Detect which cell encompasses the target text, then output its [X, Y] center coordinate. 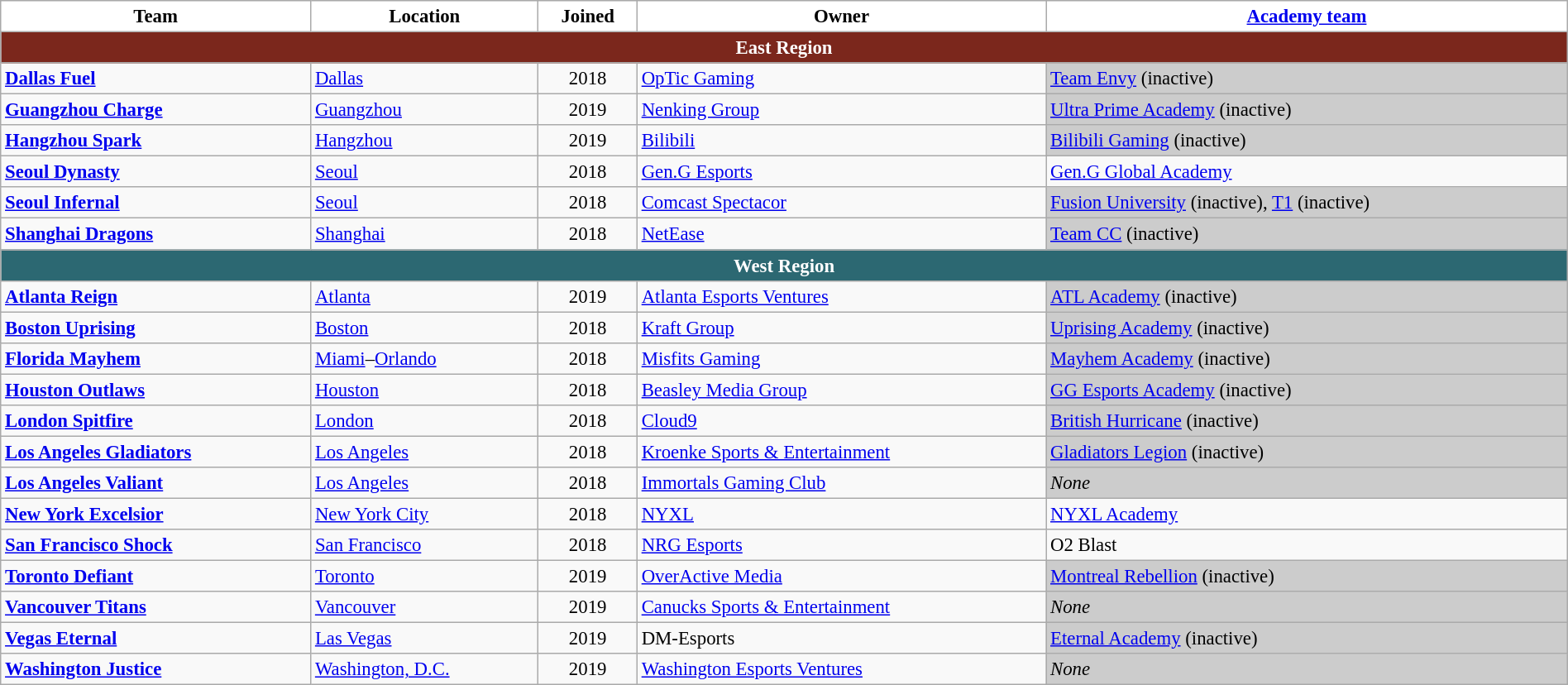
Academy team [1307, 17]
British Hurricane (inactive) [1307, 421]
Hangzhou Spark [155, 141]
NRG Esports [841, 545]
Guangzhou Charge [155, 110]
Dallas [425, 79]
San Francisco Shock [155, 545]
London [425, 421]
Los Angeles Valiant [155, 483]
Team [155, 17]
Team Envy (inactive) [1307, 79]
Bilibili [841, 141]
Toronto Defiant [155, 577]
New York Excelsior [155, 514]
DM-Esports [841, 639]
Mayhem Academy (inactive) [1307, 358]
San Francisco [425, 545]
Joined [587, 17]
Toronto [425, 577]
Comcast Spectacor [841, 203]
Cloud9 [841, 421]
Canucks Sports & Entertainment [841, 607]
Beasley Media Group [841, 390]
Shanghai Dragons [155, 234]
Fusion University (inactive), T1 (inactive) [1307, 203]
Uprising Academy (inactive) [1307, 328]
NYXL [841, 514]
New York City [425, 514]
East Region [784, 48]
Location [425, 17]
London Spitfire [155, 421]
O2 Blast [1307, 545]
Kraft Group [841, 328]
Ultra Prime Academy (inactive) [1307, 110]
Houston Outlaws [155, 390]
Owner [841, 17]
Houston [425, 390]
NYXL Academy [1307, 514]
West Region [784, 266]
Montreal Rebellion (inactive) [1307, 577]
Boston Uprising [155, 328]
Las Vegas [425, 639]
Miami–Orlando [425, 358]
ATL Academy (inactive) [1307, 296]
Nenking Group [841, 110]
Gen.G Esports [841, 172]
Guangzhou [425, 110]
Shanghai [425, 234]
NetEase [841, 234]
Team CC (inactive) [1307, 234]
Los Angeles Gladiators [155, 452]
Vancouver [425, 607]
Atlanta [425, 296]
Seoul Infernal [155, 203]
Hangzhou [425, 141]
Florida Mayhem [155, 358]
OpTic Gaming [841, 79]
GG Esports Academy (inactive) [1307, 390]
Vancouver Titans [155, 607]
Seoul Dynasty [155, 172]
Boston [425, 328]
Washington Esports Ventures [841, 669]
Washington Justice [155, 669]
Immortals Gaming Club [841, 483]
Atlanta Reign [155, 296]
Kroenke Sports & Entertainment [841, 452]
Atlanta Esports Ventures [841, 296]
Gen.G Global Academy [1307, 172]
Gladiators Legion (inactive) [1307, 452]
Vegas Eternal [155, 639]
OverActive Media [841, 577]
Dallas Fuel [155, 79]
Misfits Gaming [841, 358]
Washington, D.C. [425, 669]
Bilibili Gaming (inactive) [1307, 141]
Eternal Academy (inactive) [1307, 639]
